Provide the [x, y] coordinate of the cell's center where the given text is located.  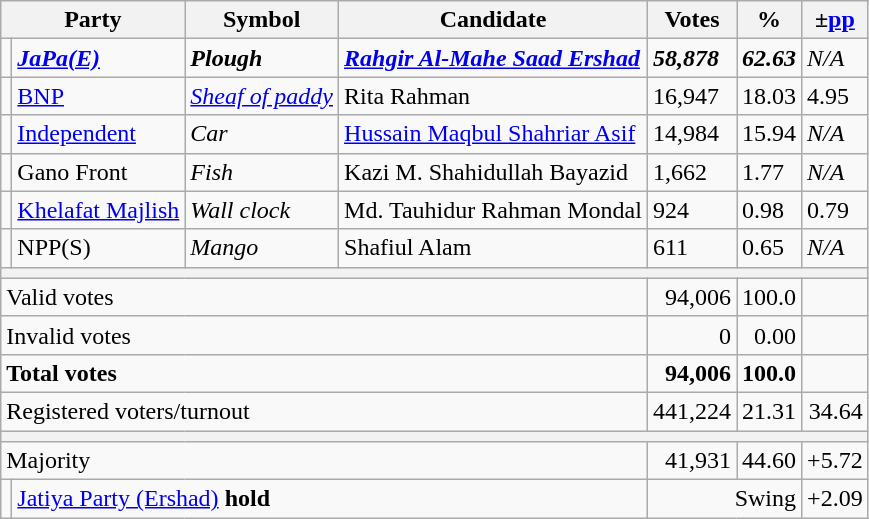
Wall clock [262, 210]
Party [93, 20]
Md. Tauhidur Rahman Mondal [494, 210]
0 [692, 335]
Shafiul Alam [494, 248]
Plough [262, 58]
Swing [724, 499]
JaPa(E) [98, 58]
41,931 [692, 461]
Independent [98, 134]
Fish [262, 172]
15.94 [768, 134]
Total votes [324, 373]
Symbol [262, 20]
21.31 [768, 411]
Majority [324, 461]
441,224 [692, 411]
Gano Front [98, 172]
58,878 [692, 58]
Rita Rahman [494, 96]
44.60 [768, 461]
0.65 [768, 248]
34.64 [836, 411]
4.95 [836, 96]
1.77 [768, 172]
Khelafat Majlish [98, 210]
0.00 [768, 335]
611 [692, 248]
Registered voters/turnout [324, 411]
NPP(S) [98, 248]
Sheaf of paddy [262, 96]
% [768, 20]
1,662 [692, 172]
Invalid votes [324, 335]
+2.09 [836, 499]
BNP [98, 96]
Jatiya Party (Ershad) hold [330, 499]
14,984 [692, 134]
Car [262, 134]
62.63 [768, 58]
±pp [836, 20]
924 [692, 210]
18.03 [768, 96]
0.98 [768, 210]
Rahgir Al-Mahe Saad Ershad [494, 58]
0.79 [836, 210]
Valid votes [324, 297]
Hussain Maqbul Shahriar Asif [494, 134]
Votes [692, 20]
Kazi M. Shahidullah Bayazid [494, 172]
16,947 [692, 96]
Mango [262, 248]
+5.72 [836, 461]
Candidate [494, 20]
